Search for the cell housing the specified text and yield its (x, y) center coordinate. 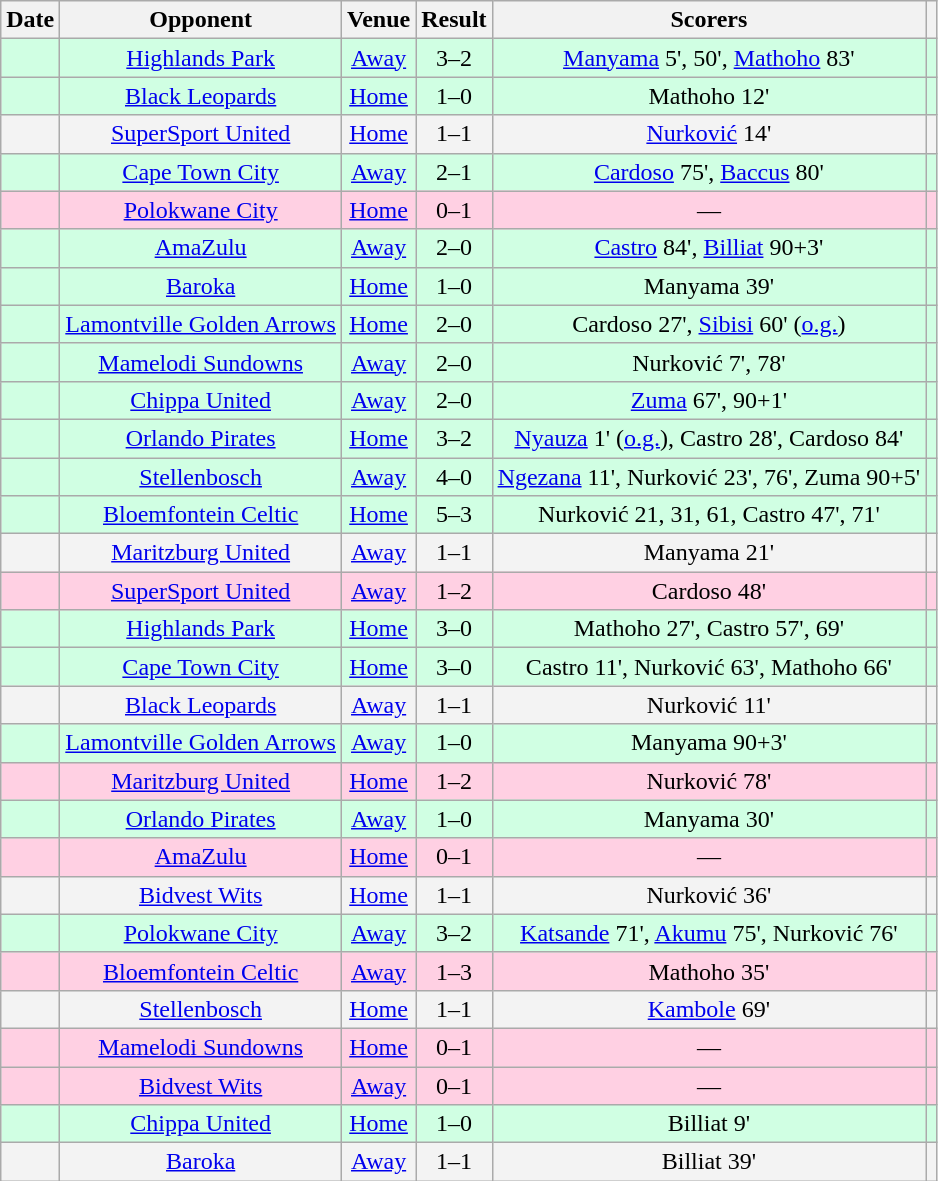
Castro 11', Nurković 63', Mathoho 66' (709, 667)
Manyama 90+3' (709, 743)
1–3 (454, 971)
Cardoso 27', Sibisi 60' (o.g.) (709, 324)
Zuma 67', 90+1' (709, 400)
Date (30, 20)
Mathoho 35' (709, 971)
Cardoso 48' (709, 591)
Nurković 78' (709, 781)
4–0 (454, 477)
5–3 (454, 515)
Billiat 39' (709, 1162)
Scorers (709, 20)
Mathoho 27', Castro 57', 69' (709, 629)
Manyama 30' (709, 819)
Manyama 21' (709, 553)
Opponent (201, 20)
Nurković 11' (709, 705)
Castro 84', Billiat 90+3' (709, 248)
Manyama 39' (709, 286)
Kambole 69' (709, 1009)
Cardoso 75', Baccus 80' (709, 172)
Venue (378, 20)
Manyama 5', 50', Mathoho 83' (709, 58)
Mathoho 12' (709, 96)
Nurković 21, 31, 61, Castro 47', 71' (709, 515)
Nurković 14' (709, 134)
2–1 (454, 172)
Nurković 7', 78' (709, 362)
Result (454, 20)
Nyauza 1' (o.g.), Castro 28', Cardoso 84' (709, 438)
Billiat 9' (709, 1124)
Katsande 71', Akumu 75', Nurković 76' (709, 933)
Ngezana 11', Nurković 23', 76', Zuma 90+5' (709, 477)
Nurković 36' (709, 895)
